Identify which cell holds the provided text, then report its (x, y) central coordinate. 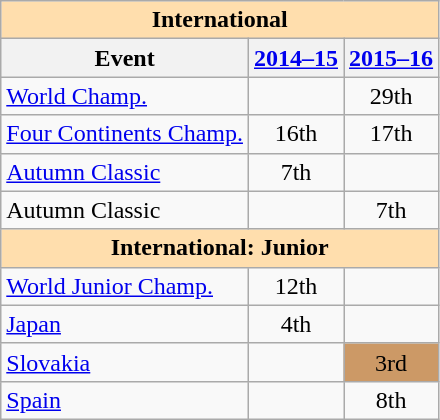
29th (392, 96)
2014–15 (296, 58)
Four Continents Champ. (125, 134)
4th (296, 324)
World Junior Champ. (125, 286)
Japan (125, 324)
International: Junior (220, 248)
8th (392, 400)
Slovakia (125, 362)
International (220, 20)
17th (392, 134)
Spain (125, 400)
16th (296, 134)
World Champ. (125, 96)
2015–16 (392, 58)
Event (125, 58)
12th (296, 286)
3rd (392, 362)
